Provide the (x, y) coordinate of the cell's center where the given text is located.  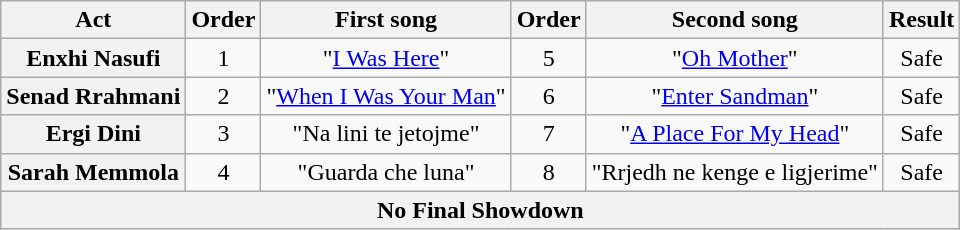
1 (224, 58)
"Guarda che luna" (386, 172)
Ergi Dini (94, 134)
"When I Was Your Man" (386, 96)
3 (224, 134)
7 (548, 134)
No Final Showdown (480, 210)
Sarah Memmola (94, 172)
"A Place For My Head" (734, 134)
"Rrjedh ne kenge e ligjerime" (734, 172)
8 (548, 172)
Second song (734, 20)
Senad Rrahmani (94, 96)
Enxhi Nasufi (94, 58)
2 (224, 96)
Result (921, 20)
First song (386, 20)
"I Was Here" (386, 58)
"Enter Sandman" (734, 96)
Act (94, 20)
4 (224, 172)
5 (548, 58)
6 (548, 96)
"Na lini te jetojme" (386, 134)
"Oh Mother" (734, 58)
